Scan for the cell matching the given text and deliver its (x, y) coordinate at center. 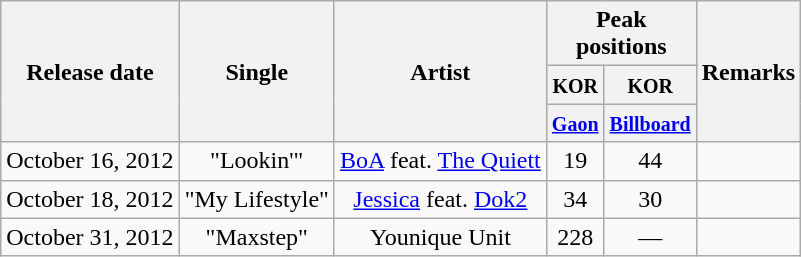
Gaon (575, 123)
— (650, 237)
Artist (440, 72)
44 (650, 161)
October 16, 2012 (90, 161)
34 (575, 199)
Billboard (650, 123)
Remarks (748, 72)
October 18, 2012 (90, 199)
"My Lifestyle" (256, 199)
30 (650, 199)
October 31, 2012 (90, 237)
"Maxstep" (256, 237)
"Lookin'" (256, 161)
228 (575, 237)
BoA feat. The Quiett (440, 161)
Release date (90, 72)
Younique Unit (440, 237)
Single (256, 72)
19 (575, 161)
Jessica feat. Dok2 (440, 199)
Peak positions (621, 34)
